Return the (x, y) coordinate for the center point of the cell that contains the specified text.  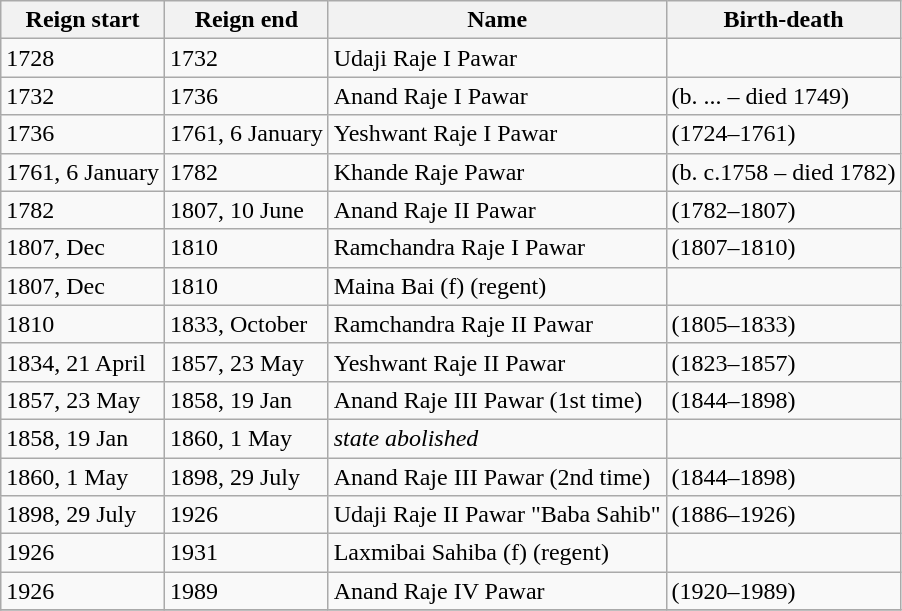
(1886–1926) (784, 515)
Name (497, 20)
Anand Raje I Pawar (497, 96)
Udaji Raje II Pawar "Baba Sahib" (497, 515)
Anand Raje IV Pawar (497, 591)
Yeshwant Raje I Pawar (497, 134)
Khande Raje Pawar (497, 172)
1728 (83, 58)
Birth-death (784, 20)
(b. ... – died 1749) (784, 96)
Maina Bai (f) (regent) (497, 286)
state abolished (497, 438)
Ramchandra Raje II Pawar (497, 324)
1807, 10 June (246, 210)
(1823–1857) (784, 362)
Anand Raje II Pawar (497, 210)
1989 (246, 591)
1834, 21 April (83, 362)
(1807–1810) (784, 248)
(1920–1989) (784, 591)
Ramchandra Raje I Pawar (497, 248)
(1782–1807) (784, 210)
Yeshwant Raje II Pawar (497, 362)
Anand Raje III Pawar (1st time) (497, 400)
Anand Raje III Pawar (2nd time) (497, 477)
1931 (246, 553)
(1724–1761) (784, 134)
1833, October (246, 324)
Laxmibai Sahiba (f) (regent) (497, 553)
Reign start (83, 20)
Reign end (246, 20)
Udaji Raje I Pawar (497, 58)
(1805–1833) (784, 324)
(b. c.1758 – died 1782) (784, 172)
